Find where the given text appears and provide that cell's center as [x, y] coordinate. 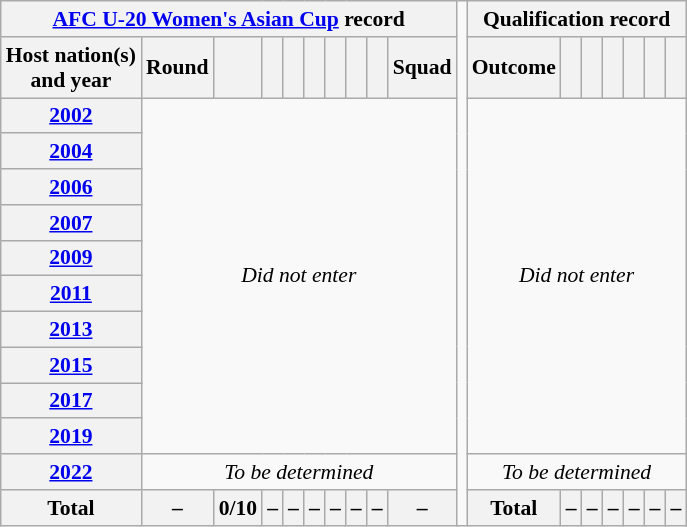
Round [178, 68]
2006 [71, 187]
2015 [71, 365]
2002 [71, 116]
2004 [71, 152]
2013 [71, 330]
2011 [71, 294]
Outcome [514, 68]
2009 [71, 258]
AFC U-20 Women's Asian Cup record [229, 19]
2017 [71, 401]
0/10 [238, 508]
2019 [71, 437]
2007 [71, 223]
Host nation(s)and year [71, 68]
2022 [71, 472]
Squad [422, 68]
Qualification record [577, 19]
